Extract the [X, Y] coordinate from the center of the cell holding the provided text.  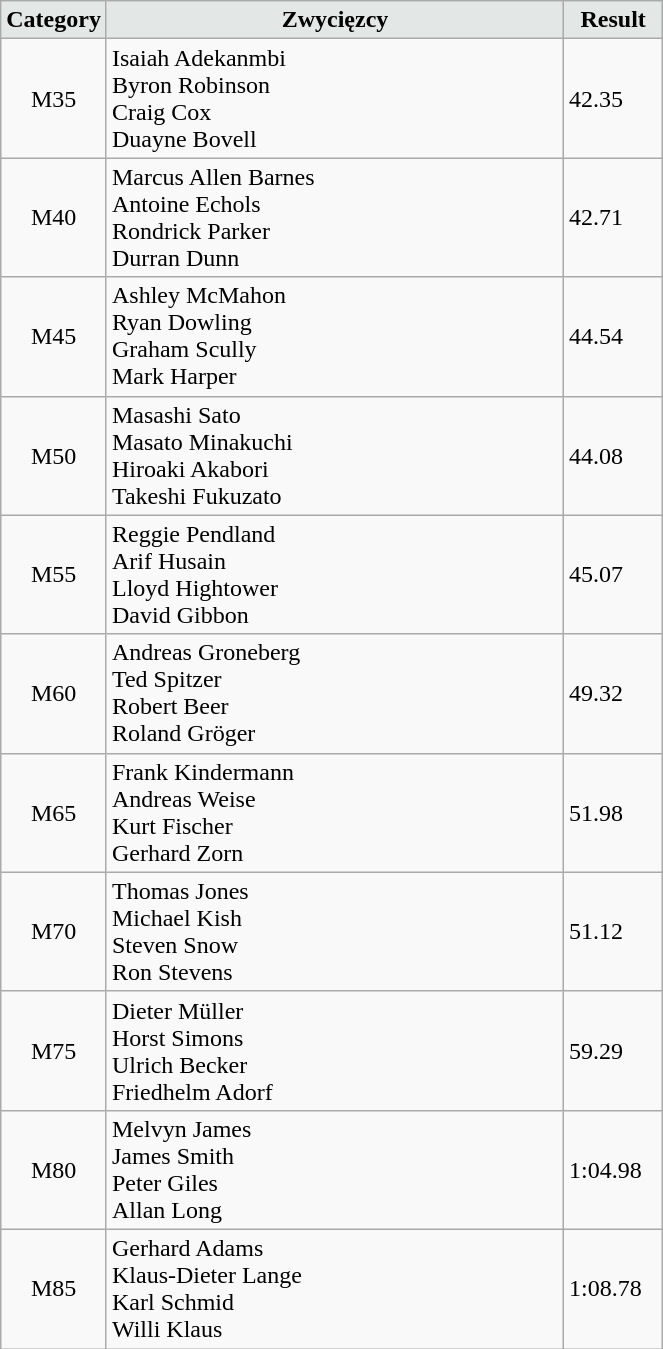
M85 [54, 1288]
Dieter Müller Horst Simons Ulrich Becker Friedhelm Adorf [334, 1050]
Thomas Jones Michael Kish Steven Snow Ron Stevens [334, 932]
Ashley McMahon Ryan Dowling Graham Scully Mark Harper [334, 336]
Frank Kindermann Andreas Weise Kurt Fischer Gerhard Zorn [334, 812]
M50 [54, 456]
M70 [54, 932]
Melvyn James James Smith Peter Giles Allan Long [334, 1170]
M65 [54, 812]
Result [614, 20]
Andreas Groneberg Ted Spitzer Robert Beer Roland Gröger [334, 694]
M45 [54, 336]
Gerhard Adams Klaus-Dieter Lange Karl Schmid Willi Klaus [334, 1288]
M60 [54, 694]
M75 [54, 1050]
Category [54, 20]
M35 [54, 98]
45.07 [614, 574]
Marcus Allen Barnes Antoine Echols Rondrick Parker Durran Dunn [334, 218]
M55 [54, 574]
M40 [54, 218]
59.29 [614, 1050]
Masashi Sato Masato Minakuchi Hiroaki Akabori Takeshi Fukuzato [334, 456]
42.35 [614, 98]
51.98 [614, 812]
Zwycięzcy [334, 20]
49.32 [614, 694]
1:08.78 [614, 1288]
Reggie Pendland Arif Husain Lloyd Hightower David Gibbon [334, 574]
42.71 [614, 218]
44.54 [614, 336]
M80 [54, 1170]
51.12 [614, 932]
1:04.98 [614, 1170]
Isaiah Adekanmbi Byron Robinson Craig Cox Duayne Bovell [334, 98]
44.08 [614, 456]
